Return the [x, y] coordinate for the center point of the cell that contains the specified text.  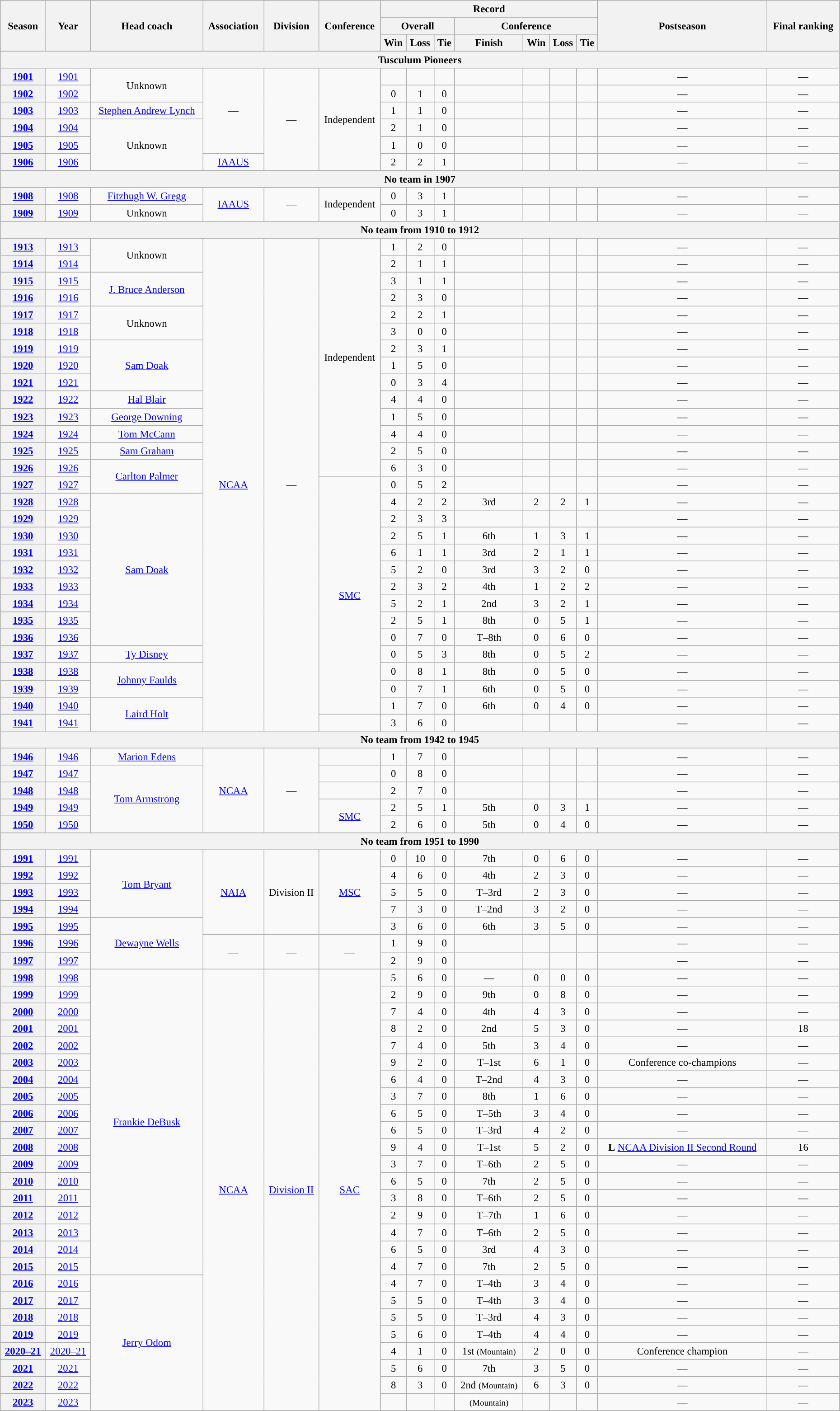
Stephen Andrew Lynch [147, 111]
Sam Graham [147, 451]
SAC [350, 1190]
J. Bruce Anderson [147, 289]
Head coach [147, 26]
1st (Mountain) [489, 1351]
Tusculum Pioneers [420, 60]
Conference champion [682, 1351]
No team from 1942 to 1945 [420, 739]
Year [68, 26]
Jerry Odom [147, 1342]
Fitzhugh W. Gregg [147, 196]
George Downing [147, 417]
Season [23, 26]
9th [489, 994]
Frankie DeBusk [147, 1122]
Conference co-champions [682, 1063]
No team from 1951 to 1990 [420, 842]
MSC [350, 893]
Postseason [682, 26]
Association [233, 26]
Tom McCann [147, 434]
Marion Edens [147, 757]
2nd (Mountain) [489, 1385]
18 [803, 1029]
L NCAA Division II Second Round [682, 1148]
Laird Holt [147, 714]
T–8th [489, 638]
NAIA [233, 893]
Hal Blair [147, 400]
T–7th [489, 1215]
(Mountain) [489, 1402]
T–5th [489, 1114]
Dewayne Wells [147, 944]
Tom Armstrong [147, 799]
No team in 1907 [420, 179]
Final ranking [803, 26]
Division [291, 26]
Johnny Faulds [147, 680]
Tom Bryant [147, 884]
10 [420, 859]
Overall [418, 26]
Carlton Palmer [147, 476]
Ty Disney [147, 655]
16 [803, 1148]
No team from 1910 to 1912 [420, 230]
Record [489, 9]
Finish [489, 43]
